Capture the cell that displays the provided text and extract its (X, Y) central coordinate. 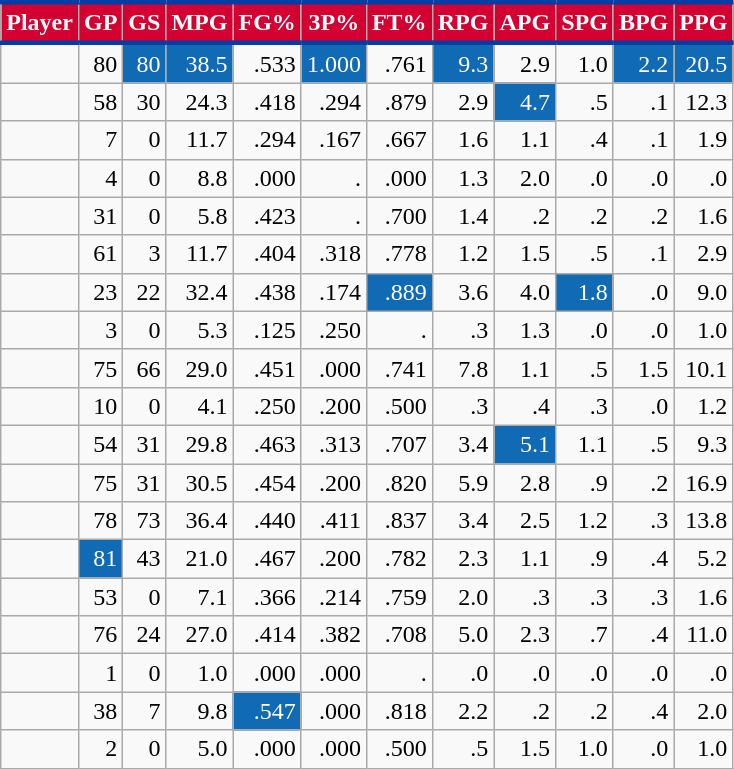
2.8 (525, 483)
.879 (399, 102)
5.3 (200, 330)
.759 (399, 597)
30.5 (200, 483)
1 (100, 673)
.463 (267, 444)
16.9 (704, 483)
.741 (399, 368)
10 (100, 406)
.313 (334, 444)
9.0 (704, 292)
.761 (399, 63)
10.1 (704, 368)
.411 (334, 521)
.382 (334, 635)
4.0 (525, 292)
APG (525, 22)
.889 (399, 292)
.820 (399, 483)
.438 (267, 292)
.125 (267, 330)
9.8 (200, 711)
.318 (334, 254)
1.9 (704, 140)
43 (144, 559)
2 (100, 749)
5.8 (200, 216)
RPG (463, 22)
.782 (399, 559)
3.6 (463, 292)
.7 (585, 635)
.533 (267, 63)
1.4 (463, 216)
.818 (399, 711)
13.8 (704, 521)
.700 (399, 216)
7.8 (463, 368)
5.9 (463, 483)
5.2 (704, 559)
.667 (399, 140)
1.8 (585, 292)
.214 (334, 597)
12.3 (704, 102)
30 (144, 102)
.467 (267, 559)
23 (100, 292)
.547 (267, 711)
.418 (267, 102)
.414 (267, 635)
SPG (585, 22)
8.8 (200, 178)
11.0 (704, 635)
61 (100, 254)
.778 (399, 254)
4.7 (525, 102)
.708 (399, 635)
24 (144, 635)
BPG (643, 22)
24.3 (200, 102)
21.0 (200, 559)
.837 (399, 521)
36.4 (200, 521)
58 (100, 102)
Player (40, 22)
.174 (334, 292)
27.0 (200, 635)
FG% (267, 22)
.454 (267, 483)
38 (100, 711)
.404 (267, 254)
3P% (334, 22)
MPG (200, 22)
FT% (399, 22)
.423 (267, 216)
73 (144, 521)
20.5 (704, 63)
.167 (334, 140)
.451 (267, 368)
.440 (267, 521)
81 (100, 559)
GS (144, 22)
2.5 (525, 521)
1.000 (334, 63)
66 (144, 368)
29.0 (200, 368)
54 (100, 444)
78 (100, 521)
5.1 (525, 444)
53 (100, 597)
GP (100, 22)
4.1 (200, 406)
22 (144, 292)
4 (100, 178)
29.8 (200, 444)
PPG (704, 22)
76 (100, 635)
.366 (267, 597)
32.4 (200, 292)
.707 (399, 444)
38.5 (200, 63)
7.1 (200, 597)
